Search for the cell housing the specified text and yield its (X, Y) center coordinate. 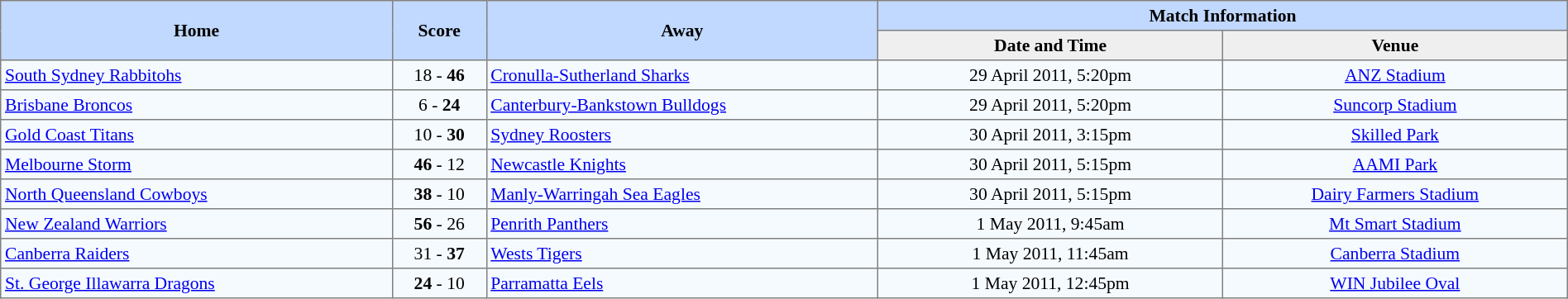
AAMI Park (1394, 164)
Sydney Roosters (682, 135)
Score (439, 31)
Melbourne Storm (197, 164)
Match Information (1223, 16)
St. George Illawarra Dragons (197, 283)
46 - 12 (439, 164)
Away (682, 31)
Wests Tigers (682, 254)
Suncorp Stadium (1394, 105)
Newcastle Knights (682, 164)
10 - 30 (439, 135)
ANZ Stadium (1394, 75)
Canberra Stadium (1394, 254)
Dairy Farmers Stadium (1394, 194)
South Sydney Rabbitohs (197, 75)
18 - 46 (439, 75)
Skilled Park (1394, 135)
Venue (1394, 45)
New Zealand Warriors (197, 224)
6 - 24 (439, 105)
Canterbury-Bankstown Bulldogs (682, 105)
30 April 2011, 3:15pm (1050, 135)
WIN Jubilee Oval (1394, 283)
1 May 2011, 9:45am (1050, 224)
Parramatta Eels (682, 283)
Manly-Warringah Sea Eagles (682, 194)
Cronulla-Sutherland Sharks (682, 75)
Mt Smart Stadium (1394, 224)
Penrith Panthers (682, 224)
Date and Time (1050, 45)
Home (197, 31)
38 - 10 (439, 194)
Canberra Raiders (197, 254)
Gold Coast Titans (197, 135)
31 - 37 (439, 254)
1 May 2011, 12:45pm (1050, 283)
1 May 2011, 11:45am (1050, 254)
Brisbane Broncos (197, 105)
24 - 10 (439, 283)
56 - 26 (439, 224)
North Queensland Cowboys (197, 194)
